Search for the cell housing the specified text and yield its (X, Y) center coordinate. 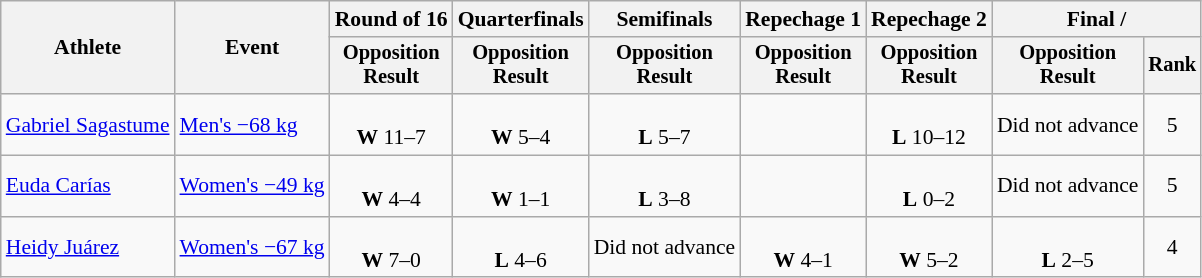
L 10–12 (929, 124)
L 2–5 (1068, 248)
Gabriel Sagastume (88, 124)
Event (252, 48)
L 3–8 (665, 186)
Quarterfinals (521, 19)
W 11–7 (392, 124)
Repechage 2 (929, 19)
W 5–4 (521, 124)
L 0–2 (929, 186)
Athlete (88, 48)
L 5–7 (665, 124)
W 7–0 (392, 248)
Men's −68 kg (252, 124)
Repechage 1 (803, 19)
4 (1172, 248)
Round of 16 (392, 19)
W 1–1 (521, 186)
W 5–2 (929, 248)
Euda Carías (88, 186)
L 4–6 (521, 248)
Rank (1172, 66)
Semifinals (665, 19)
W 4–4 (392, 186)
Heidy Juárez (88, 248)
W 4–1 (803, 248)
Women's −67 kg (252, 248)
Final / (1096, 19)
Women's −49 kg (252, 186)
